Search for the cell housing the specified text and yield its [x, y] center coordinate. 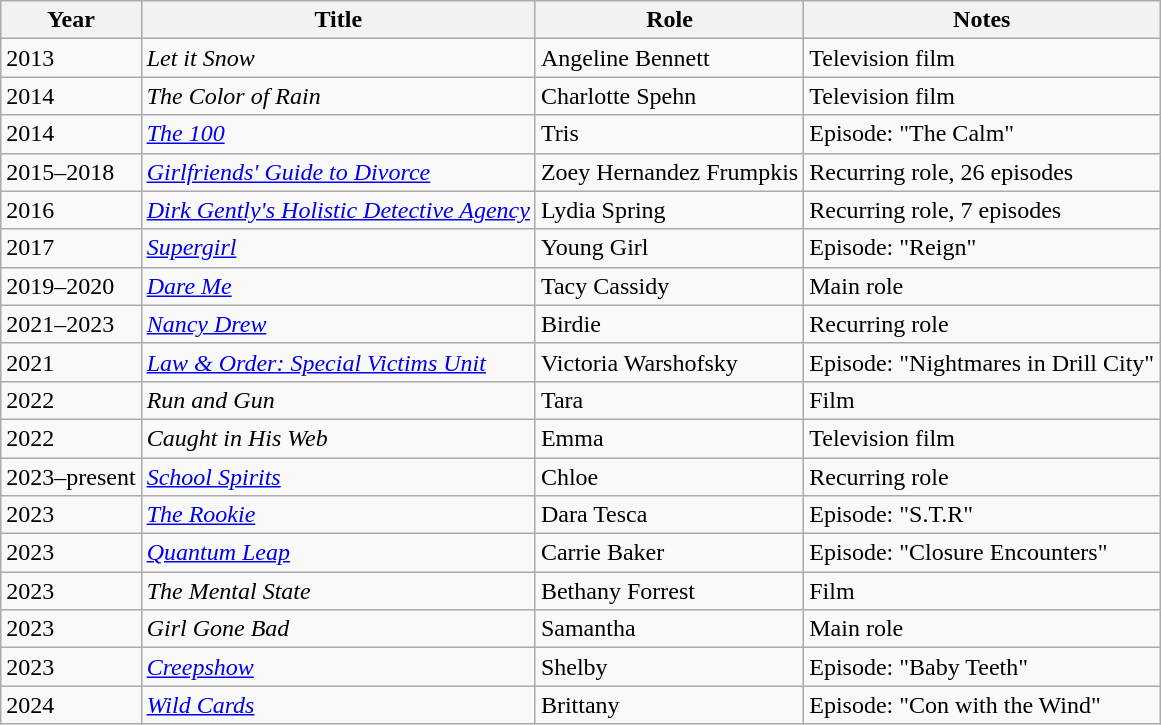
Chloe [669, 477]
2015–2018 [71, 172]
Zoey Hernandez Frumpkis [669, 172]
Episode: "Nightmares in Drill City" [982, 362]
Year [71, 20]
Recurring role, 26 episodes [982, 172]
Wild Cards [338, 705]
Quantum Leap [338, 553]
Episode: "Con with the Wind" [982, 705]
The Rookie [338, 515]
Girl Gone Bad [338, 629]
2024 [71, 705]
The Color of Rain [338, 96]
Role [669, 20]
Nancy Drew [338, 324]
Creepshow [338, 667]
The Mental State [338, 591]
Shelby [669, 667]
Lydia Spring [669, 210]
Episode: "Baby Teeth" [982, 667]
Title [338, 20]
2023–present [71, 477]
Bethany Forrest [669, 591]
Law & Order: Special Victims Unit [338, 362]
Brittany [669, 705]
Dirk Gently's Holistic Detective Agency [338, 210]
Charlotte Spehn [669, 96]
Angeline Bennett [669, 58]
2016 [71, 210]
Supergirl [338, 248]
2013 [71, 58]
Let it Snow [338, 58]
Girlfriends' Guide to Divorce [338, 172]
2019–2020 [71, 286]
2021 [71, 362]
The 100 [338, 134]
Victoria Warshofsky [669, 362]
Samantha [669, 629]
Emma [669, 438]
Tacy Cassidy [669, 286]
Birdie [669, 324]
Run and Gun [338, 400]
Episode: "S.T.R" [982, 515]
School Spirits [338, 477]
Young Girl [669, 248]
2021–2023 [71, 324]
Episode: "Closure Encounters" [982, 553]
Dare Me [338, 286]
Recurring role, 7 episodes [982, 210]
Episode: "Reign" [982, 248]
2017 [71, 248]
Carrie Baker [669, 553]
Dara Tesca [669, 515]
Tris [669, 134]
Tara [669, 400]
Episode: "The Calm" [982, 134]
Notes [982, 20]
Caught in His Web [338, 438]
